Determine the [X, Y] coordinate at the center of the cell enclosing the given text.  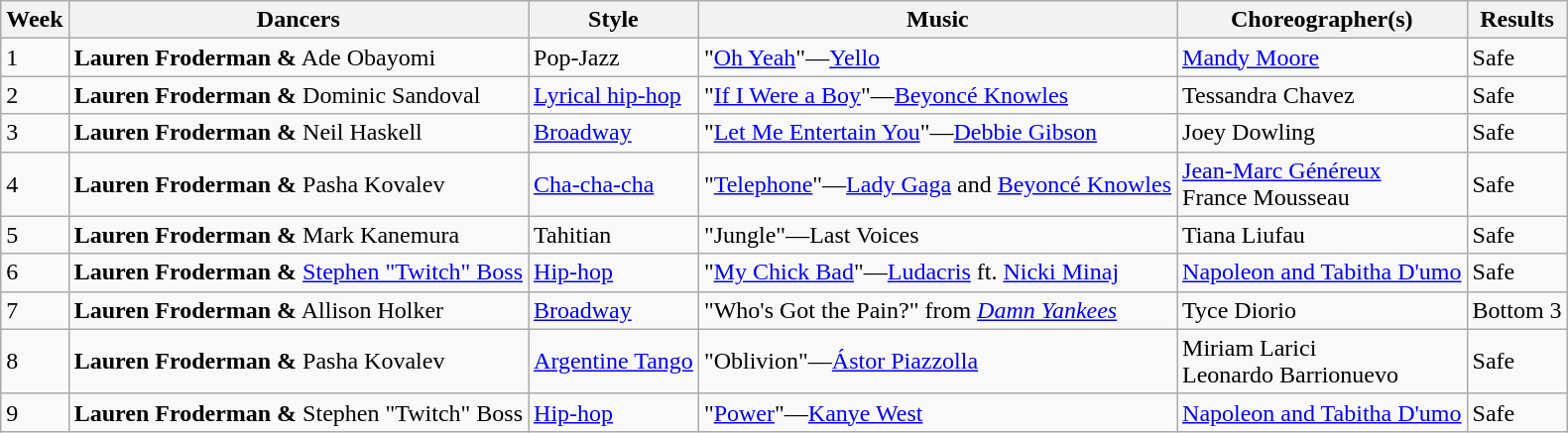
Miriam LariciLeonardo Barrionuevo [1323, 361]
Music [937, 20]
Lauren Froderman & Neil Haskell [298, 133]
Lauren Froderman & Ade Obayomi [298, 57]
"If I Were a Boy"—Beyoncé Knowles [937, 95]
Results [1517, 20]
"Let Me Entertain You"—Debbie Gibson [937, 133]
Jean-Marc GénéreuxFrance Mousseau [1323, 184]
Week [35, 20]
Tessandra Chavez [1323, 95]
"My Chick Bad"—Ludacris ft. Nicki Minaj [937, 272]
"Power"—Kanye West [937, 412]
3 [35, 133]
"Jungle"—Last Voices [937, 235]
Mandy Moore [1323, 57]
Tiana Liufau [1323, 235]
Bottom 3 [1517, 310]
1 [35, 57]
8 [35, 361]
"Telephone"—Lady Gaga and Beyoncé Knowles [937, 184]
5 [35, 235]
Style [614, 20]
Joey Dowling [1323, 133]
Dancers [298, 20]
Pop-Jazz [614, 57]
"Oblivion"—Ástor Piazzolla [937, 361]
Lauren Froderman & Dominic Sandoval [298, 95]
"Oh Yeah"—Yello [937, 57]
Lyrical hip-hop [614, 95]
9 [35, 412]
Tyce Diorio [1323, 310]
7 [35, 310]
Choreographer(s) [1323, 20]
2 [35, 95]
Argentine Tango [614, 361]
Lauren Froderman & Mark Kanemura [298, 235]
Lauren Froderman & Allison Holker [298, 310]
Tahitian [614, 235]
"Who's Got the Pain?" from Damn Yankees [937, 310]
Cha-cha-cha [614, 184]
4 [35, 184]
6 [35, 272]
